Identify which cell holds the provided text, then report its (x, y) central coordinate. 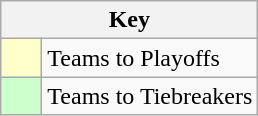
Teams to Tiebreakers (150, 96)
Teams to Playoffs (150, 58)
Key (130, 20)
